Extract the [X, Y] coordinate from the center of the cell holding the provided text.  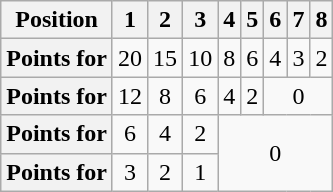
7 [298, 20]
5 [252, 20]
20 [130, 58]
Position [57, 20]
10 [200, 58]
15 [166, 58]
12 [130, 96]
